Search for the cell housing the specified text and yield its (x, y) center coordinate. 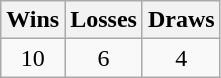
Losses (104, 20)
6 (104, 58)
Draws (181, 20)
Wins (33, 20)
10 (33, 58)
4 (181, 58)
